Return [X, Y] of the center of cell containing provided text 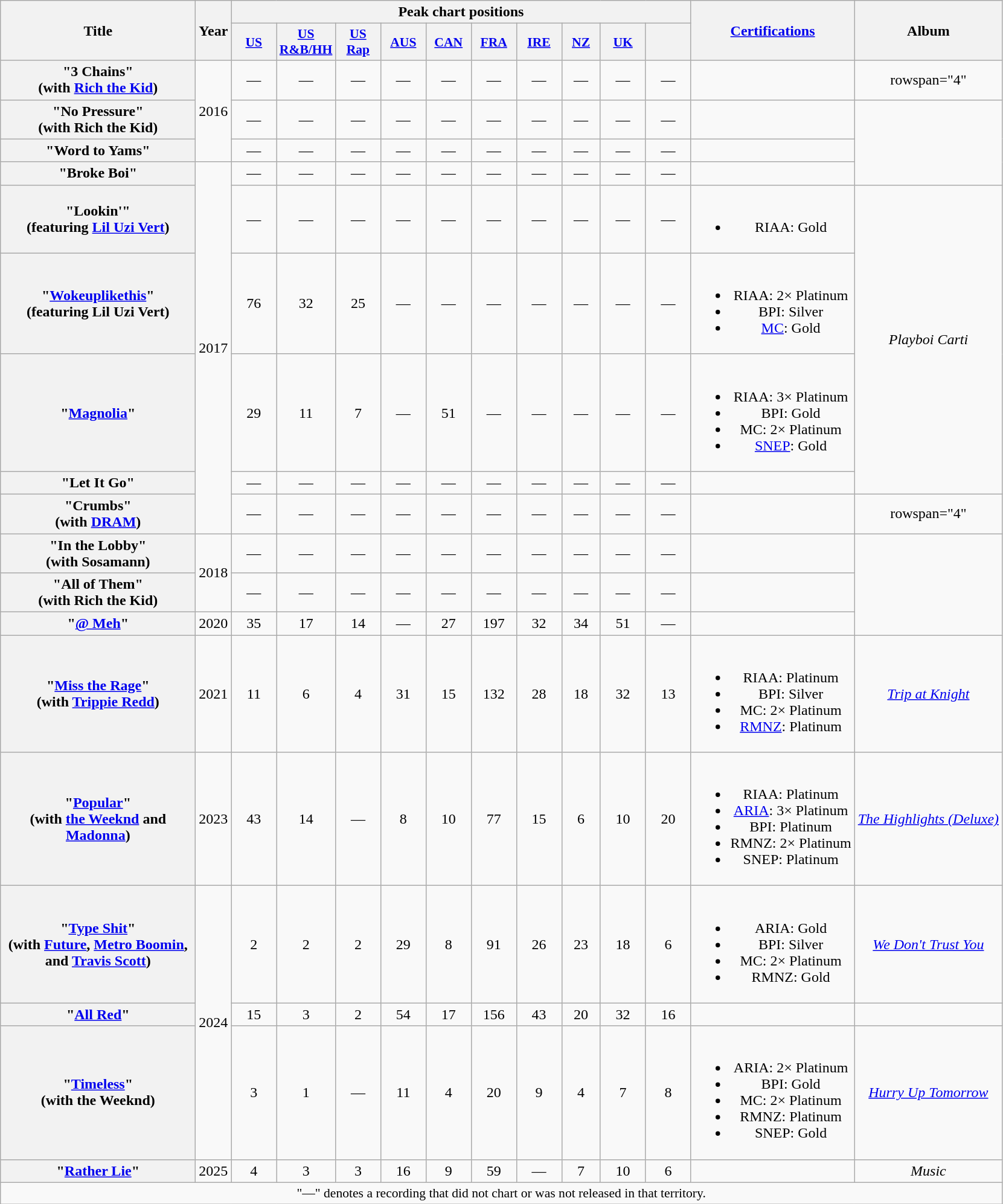
2017 [214, 348]
31 [403, 694]
2021 [214, 694]
"Magnolia" [98, 412]
2024 [214, 1023]
"All Red" [98, 1014]
AUS [403, 42]
"@ Meh" [98, 624]
Playboi Carti [928, 339]
2023 [214, 819]
ARIA: 2× PlatinumBPI: GoldMC: 2× PlatinumRMNZ: PlatinumSNEP: Gold [773, 1093]
54 [403, 1014]
RIAA: PlatinumARIA: 3× PlatinumBPI: PlatinumRMNZ: 2× PlatinumSNEP: Platinum [773, 819]
"Wokeuplikethis"(featuring Lil Uzi Vert) [98, 303]
"Miss the Rage"(with Trippie Redd) [98, 694]
Trip at Knight [928, 694]
"No Pressure"(with Rich the Kid) [98, 120]
27 [448, 624]
RIAA: 3× PlatinumBPI: GoldMC: 2× PlatinumSNEP: Gold [773, 412]
34 [581, 624]
2020 [214, 624]
156 [494, 1014]
RIAA: Gold [773, 219]
The Highlights (Deluxe) [928, 819]
Album [928, 30]
132 [494, 694]
"In the Lobby"(with Sosamann) [98, 553]
28 [539, 694]
"Type Shit"(with Future, Metro Boomin, and Travis Scott) [98, 944]
1 [306, 1093]
"Rather Lie" [98, 1171]
13 [668, 694]
We Don't Trust You [928, 944]
26 [539, 944]
77 [494, 819]
91 [494, 944]
US [254, 42]
2018 [214, 573]
"Broke Boi" [98, 173]
"Lookin'"(featuring Lil Uzi Vert) [98, 219]
Music [928, 1171]
Peak chart positions [461, 12]
"Timeless"(with the Weeknd) [98, 1093]
"Popular"(with the Weeknd and Madonna) [98, 819]
"All of Them"(with Rich the Kid) [98, 593]
NZ [581, 42]
"—" denotes a recording that did not chart or was not released in that territory. [501, 1193]
IRE [539, 42]
23 [581, 944]
ARIA: GoldBPI: SilverMC: 2× PlatinumRMNZ: Gold [773, 944]
USRap [357, 42]
RIAA: PlatinumBPI: SilverMC: 2× PlatinumRMNZ: Platinum [773, 694]
25 [357, 303]
"Let It Go" [98, 482]
Title [98, 30]
2016 [214, 111]
Year [214, 30]
CAN [448, 42]
UK [623, 42]
"Crumbs"(with DRAM) [98, 513]
"Word to Yams" [98, 150]
59 [494, 1171]
"3 Chains"(with Rich the Kid) [98, 80]
35 [254, 624]
2025 [214, 1171]
197 [494, 624]
Hurry Up Tomorrow [928, 1093]
76 [254, 303]
Certifications [773, 30]
USR&B/HH [306, 42]
RIAA: 2× PlatinumBPI: SilverMC: Gold [773, 303]
FRA [494, 42]
